Capture the cell that displays the provided text and extract its (X, Y) central coordinate. 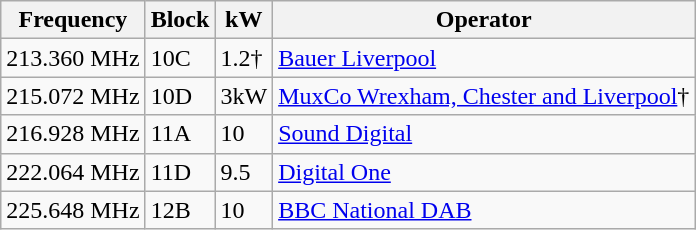
222.064 MHz (73, 172)
BBC National DAB (484, 210)
Digital One (484, 172)
11A (180, 134)
3kW (244, 96)
Sound Digital (484, 134)
Frequency (73, 20)
kW (244, 20)
Block (180, 20)
215.072 MHz (73, 96)
1.2† (244, 58)
10C (180, 58)
10D (180, 96)
Operator (484, 20)
MuxCo Wrexham, Chester and Liverpool† (484, 96)
225.648 MHz (73, 210)
12B (180, 210)
9.5 (244, 172)
213.360 MHz (73, 58)
Bauer Liverpool (484, 58)
216.928 MHz (73, 134)
11D (180, 172)
